Return [x, y] of the center of cell containing provided text 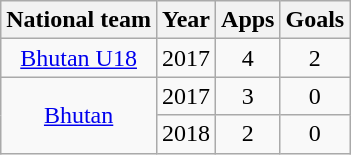
4 [248, 58]
2018 [186, 134]
Bhutan [79, 115]
Apps [248, 20]
National team [79, 20]
Goals [315, 20]
3 [248, 96]
Year [186, 20]
Bhutan U18 [79, 58]
